Capture the cell that displays the provided text and extract its [x, y] central coordinate. 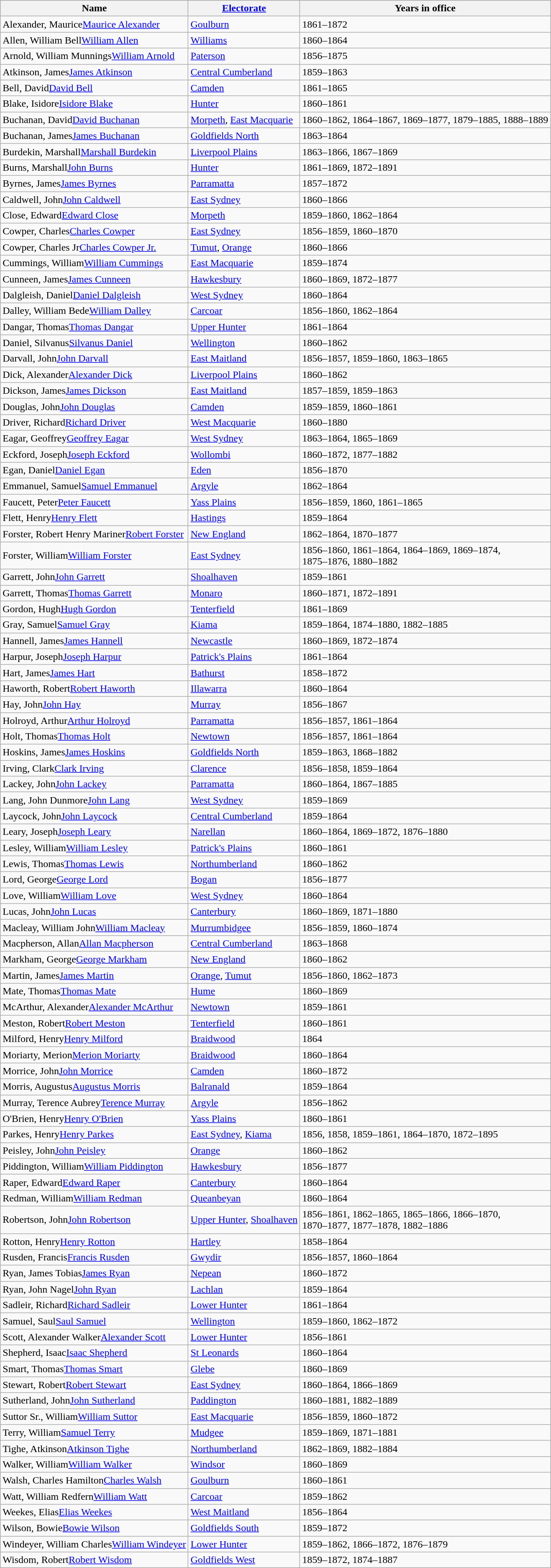
Dalgleish, DanielDaniel Dalgleish [95, 295]
Garrett, JohnJohn Garrett [95, 577]
Macleay, William JohnWilliam Macleay [95, 927]
Morpeth [244, 216]
Bathurst [244, 672]
Parkes, HenryHenry Parkes [95, 1134]
Arnold, William MunningsWilliam Arnold [95, 56]
Morpeth, East Macquarie [244, 120]
1856–1860, 1862–1873 [425, 975]
Electorate [244, 8]
Dangar, ThomasThomas Dangar [95, 327]
Allen, William BellWilliam Allen [95, 40]
1860–1864, 1867–1885 [425, 784]
Shepherd, IsaacIsaac Shepherd [95, 1353]
O'Brien, HenryHenry O'Brien [95, 1119]
Ryan, James TobiasJames Ryan [95, 1273]
Cowper, CharlesCharles Cowper [95, 231]
Stewart, RobertRobert Stewart [95, 1385]
Newcastle [244, 641]
Byrnes, JamesJames Byrnes [95, 183]
Darvall, JohnJohn Darvall [95, 359]
Weekes, EliasElias Weekes [95, 1512]
Tighe, AtkinsonAtkinson Tighe [95, 1448]
1863–1864 [425, 136]
Macpherson, AllanAllan Macpherson [95, 943]
1859–1862 [425, 1496]
Dickson, JamesJames Dickson [95, 390]
Burdekin, MarshallMarshall Burdekin [95, 151]
Upper Hunter [244, 327]
Upper Hunter, Shoalhaven [244, 1219]
Smart, ThomasThomas Smart [95, 1369]
Gwydir [244, 1257]
Milford, HenryHenry Milford [95, 1039]
1861–1869 [425, 609]
Narellan [244, 832]
Holt, ThomasThomas Holt [95, 737]
1863–1868 [425, 943]
Balranald [244, 1087]
1856–1860, 1861–1864, 1864–1869, 1869–1874,1875–1876, 1880–1882 [425, 556]
Cowper, Charles JrCharles Cowper Jr. [95, 247]
Alexander, MauriceMaurice Alexander [95, 24]
Forster, WilliamWilliam Forster [95, 556]
1860–1869, 1872–1874 [425, 641]
Lang, John DunmoreJohn Lang [95, 800]
1856–1875 [425, 56]
1858–1864 [425, 1242]
1859–1860, 1862–1864 [425, 216]
1859–1863, 1868–1882 [425, 752]
Hart, JamesJames Hart [95, 672]
1856–1859, 1860–1872 [425, 1417]
Cunneen, JamesJames Cunneen [95, 279]
Morris, AugustusAugustus Morris [95, 1087]
1859–1874 [425, 263]
1859–1864, 1874–1880, 1882–1885 [425, 625]
Suttor Sr., WilliamWilliam Suttor [95, 1417]
Douglas, JohnJohn Douglas [95, 406]
1856–1861 [425, 1337]
Goldfields South [244, 1528]
Lewis, ThomasThomas Lewis [95, 864]
1861–1869, 1872–1891 [425, 167]
Hay, JohnJohn Hay [95, 704]
McArthur, AlexanderAlexander McArthur [95, 1007]
Eckford, JosephJoseph Eckford [95, 454]
Eagar, GeoffreyGeoffrey Eagar [95, 438]
Shoalhaven [244, 577]
Murray [244, 704]
1860–1881, 1882–1889 [425, 1401]
Lesley, WilliamWilliam Lesley [95, 848]
1861–1865 [425, 88]
Morrice, JohnJohn Morrice [95, 1071]
1860–1872, 1877–1882 [425, 454]
1857–1872 [425, 183]
Driver, RichardRichard Driver [95, 422]
Piddington, WilliamWilliam Piddington [95, 1166]
Murrumbidgee [244, 927]
1856–1857, 1860–1864 [425, 1257]
West Macquarie [244, 422]
1858–1872 [425, 672]
Mate, ThomasThomas Mate [95, 991]
Forster, Robert Henry MarinerRobert Forster [95, 534]
Hume [244, 991]
1856–1870 [425, 470]
1859–1869 [425, 800]
1856–1862 [425, 1103]
Wollombi [244, 454]
Daniel, SilvanusSilvanus Daniel [95, 343]
Bell, DavidDavid Bell [95, 88]
Dick, AlexanderAlexander Dick [95, 375]
Walker, WilliamWilliam Walker [95, 1464]
Rotton, HenryHenry Rotton [95, 1242]
1859–1860, 1862–1872 [425, 1321]
Cummings, WilliamWilliam Cummings [95, 263]
Orange, Tumut [244, 975]
Tumut, Orange [244, 247]
Atkinson, JamesJames Atkinson [95, 72]
Bogan [244, 880]
Paterson [244, 56]
Wisdom, RobertRobert Wisdom [95, 1560]
Watt, William RedfernWilliam Watt [95, 1496]
Gordon, HughHugh Gordon [95, 609]
Markham, GeorgeGeorge Markham [95, 959]
Name [95, 8]
Ryan, John NagelJohn Ryan [95, 1289]
1863–1866, 1867–1869 [425, 151]
Robertson, JohnJohn Robertson [95, 1219]
Moriarty, MerionMerion Moriarty [95, 1055]
Sadleir, RichardRichard Sadleir [95, 1305]
Monaro [244, 593]
Scott, Alexander WalkerAlexander Scott [95, 1337]
1856–1857, 1859–1860, 1863–1865 [425, 359]
1856–1859, 1860–1870 [425, 231]
Mudgee [244, 1432]
Windeyer, William CharlesWilliam Windeyer [95, 1544]
Gray, SamuelSamuel Gray [95, 625]
Redman, WilliamWilliam Redman [95, 1198]
1861–1872 [425, 24]
1856–1860, 1862–1864 [425, 311]
Paddington [244, 1401]
Eden [244, 470]
Illawarra [244, 688]
1856, 1858, 1859–1861, 1864–1870, 1872–1895 [425, 1134]
1856–1858, 1859–1864 [425, 768]
1856–1861, 1862–1865, 1865–1866, 1866–1870,1870–1877, 1877–1878, 1882–1886 [425, 1219]
Peisley, JohnJohn Peisley [95, 1150]
Laycock, JohnJohn Laycock [95, 816]
Hannell, JamesJames Hannell [95, 641]
Garrett, ThomasThomas Garrett [95, 593]
Hoskins, JamesJames Hoskins [95, 752]
Kiama [244, 625]
Sutherland, JohnJohn Sutherland [95, 1401]
Irving, ClarkClark Irving [95, 768]
1856–1859, 1860–1874 [425, 927]
Buchanan, JamesJames Buchanan [95, 136]
Haworth, RobertRobert Haworth [95, 688]
West Maitland [244, 1512]
Williams [244, 40]
Lachlan [244, 1289]
Raper, EdwardEdward Raper [95, 1182]
Egan, DanielDaniel Egan [95, 470]
1856–1864 [425, 1512]
1862–1864 [425, 486]
Blake, IsidoreIsidore Blake [95, 104]
Caldwell, JohnJohn Caldwell [95, 200]
Emmanuel, SamuelSamuel Emmanuel [95, 486]
Harpur, JosephJoseph Harpur [95, 657]
Hastings [244, 518]
Windsor [244, 1464]
Rusden, FrancisFrancis Rusden [95, 1257]
1859–1872, 1874–1887 [425, 1560]
Orange [244, 1150]
Flett, HenryHenry Flett [95, 518]
Meston, RobertRobert Meston [95, 1023]
1856–1867 [425, 704]
1862–1869, 1882–1884 [425, 1448]
1859–1859, 1860–1861 [425, 406]
Murray, Terence AubreyTerence Murray [95, 1103]
Samuel, SaulSaul Samuel [95, 1321]
Dalley, William BedeWilliam Dalley [95, 311]
St Leonards [244, 1353]
Close, EdwardEdward Close [95, 216]
Martin, JamesJames Martin [95, 975]
1859–1872 [425, 1528]
Years in office [425, 8]
1860–1864, 1869–1872, 1876–1880 [425, 832]
East Sydney, Kiama [244, 1134]
1856–1859, 1860, 1861–1865 [425, 502]
1860–1869, 1872–1877 [425, 279]
1864 [425, 1039]
Clarence [244, 768]
1862–1864, 1870–1877 [425, 534]
Walsh, Charles HamiltonCharles Walsh [95, 1480]
Nepean [244, 1273]
1863–1864, 1865–1869 [425, 438]
Leary, JosephJoseph Leary [95, 832]
Burns, MarshallJohn Burns [95, 167]
Lord, GeorgeGeorge Lord [95, 880]
Lucas, JohnJohn Lucas [95, 911]
1860–1869, 1871–1880 [425, 911]
Glebe [244, 1369]
1859–1869, 1871–1881 [425, 1432]
1859–1862, 1866–1872, 1876–1879 [425, 1544]
Goldfields West [244, 1560]
Buchanan, DavidDavid Buchanan [95, 120]
Love, WilliamWilliam Love [95, 896]
1860–1864, 1866–1869 [425, 1385]
1860–1880 [425, 422]
Wilson, BowieBowie Wilson [95, 1528]
Holroyd, ArthurArthur Holroyd [95, 720]
Terry, WilliamSamuel Terry [95, 1432]
Lackey, JohnJohn Lackey [95, 784]
1860–1871, 1872–1891 [425, 593]
Hartley [244, 1242]
Queanbeyan [244, 1198]
1860–1862, 1864–1867, 1869–1877, 1879–1885, 1888–1889 [425, 120]
Faucett, PeterPeter Faucett [95, 502]
1857–1859, 1859–1863 [425, 390]
1859–1863 [425, 72]
